Scan for the cell matching the given text and deliver its [X, Y] coordinate at center. 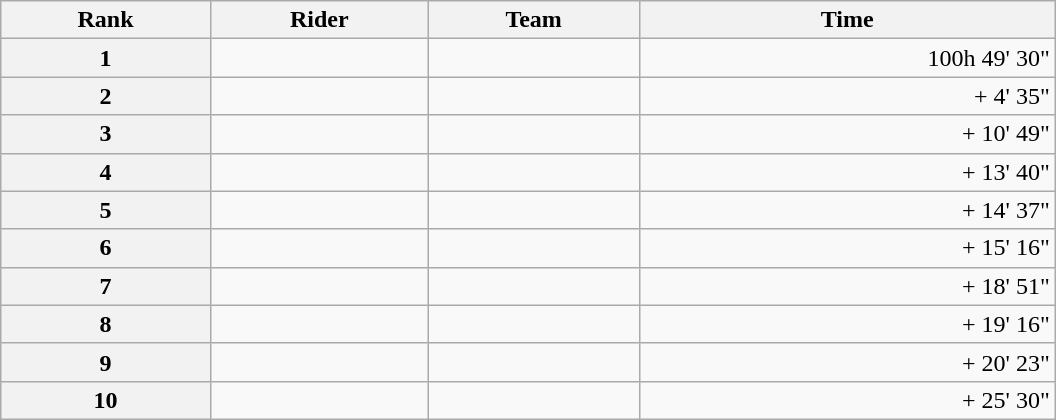
6 [106, 248]
10 [106, 400]
100h 49' 30" [847, 58]
+ 10' 49" [847, 134]
+ 20' 23" [847, 362]
7 [106, 286]
Rank [106, 20]
Rider [319, 20]
Time [847, 20]
+ 15' 16" [847, 248]
4 [106, 172]
+ 25' 30" [847, 400]
2 [106, 96]
+ 4' 35" [847, 96]
5 [106, 210]
+ 18' 51" [847, 286]
9 [106, 362]
Team [534, 20]
3 [106, 134]
1 [106, 58]
+ 14' 37" [847, 210]
+ 13' 40" [847, 172]
+ 19' 16" [847, 324]
8 [106, 324]
